Return (X, Y) of the center of cell containing provided text 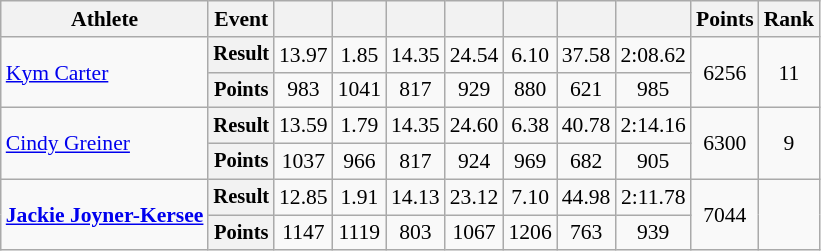
9 (790, 144)
6.38 (530, 126)
1206 (530, 233)
924 (474, 162)
7044 (725, 214)
Jackie Joyner-Kersee (105, 214)
24.60 (474, 126)
14.13 (416, 197)
803 (416, 233)
1147 (304, 233)
Cindy Greiner (105, 144)
37.58 (586, 55)
44.98 (586, 197)
969 (530, 162)
2:14.16 (652, 126)
Rank (790, 19)
939 (652, 233)
6256 (725, 72)
1.85 (360, 55)
7.10 (530, 197)
2:11.78 (652, 197)
1041 (360, 90)
905 (652, 162)
2:08.62 (652, 55)
24.54 (474, 55)
682 (586, 162)
621 (586, 90)
1.79 (360, 126)
Event (241, 19)
966 (360, 162)
983 (304, 90)
13.97 (304, 55)
12.85 (304, 197)
6.10 (530, 55)
23.12 (474, 197)
985 (652, 90)
929 (474, 90)
1119 (360, 233)
1037 (304, 162)
1.91 (360, 197)
880 (530, 90)
Kym Carter (105, 72)
11 (790, 72)
763 (586, 233)
6300 (725, 144)
Athlete (105, 19)
13.59 (304, 126)
1067 (474, 233)
40.78 (586, 126)
